Return the (X, Y) coordinate for the center point of the cell that contains the specified text.  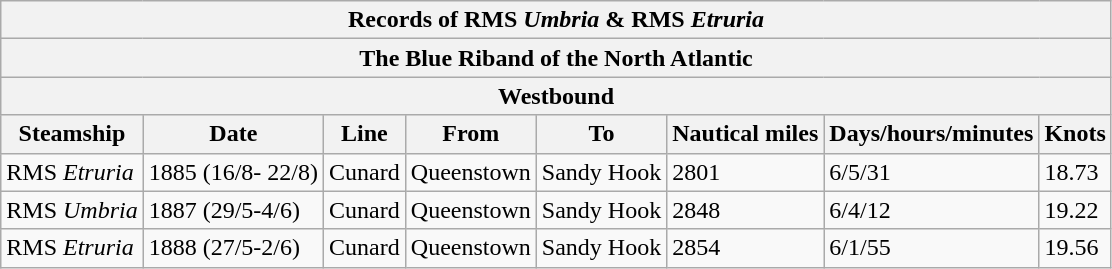
1888 (27/5-2/6) (233, 248)
19.56 (1075, 248)
18.73 (1075, 172)
Westbound (556, 96)
6/5/31 (932, 172)
Days/hours/minutes (932, 134)
19.22 (1075, 210)
2801 (746, 172)
Nautical miles (746, 134)
2848 (746, 210)
From (470, 134)
The Blue Riband of the North Atlantic (556, 58)
Steamship (72, 134)
RMS Umbria (72, 210)
To (601, 134)
1885 (16/8- 22/8) (233, 172)
6/1/55 (932, 248)
Records of RMS Umbria & RMS Etruria (556, 20)
2854 (746, 248)
6/4/12 (932, 210)
Line (365, 134)
Knots (1075, 134)
Date (233, 134)
1887 (29/5-4/6) (233, 210)
